Provide the [X, Y] coordinate of the cell's center where the given text is located.  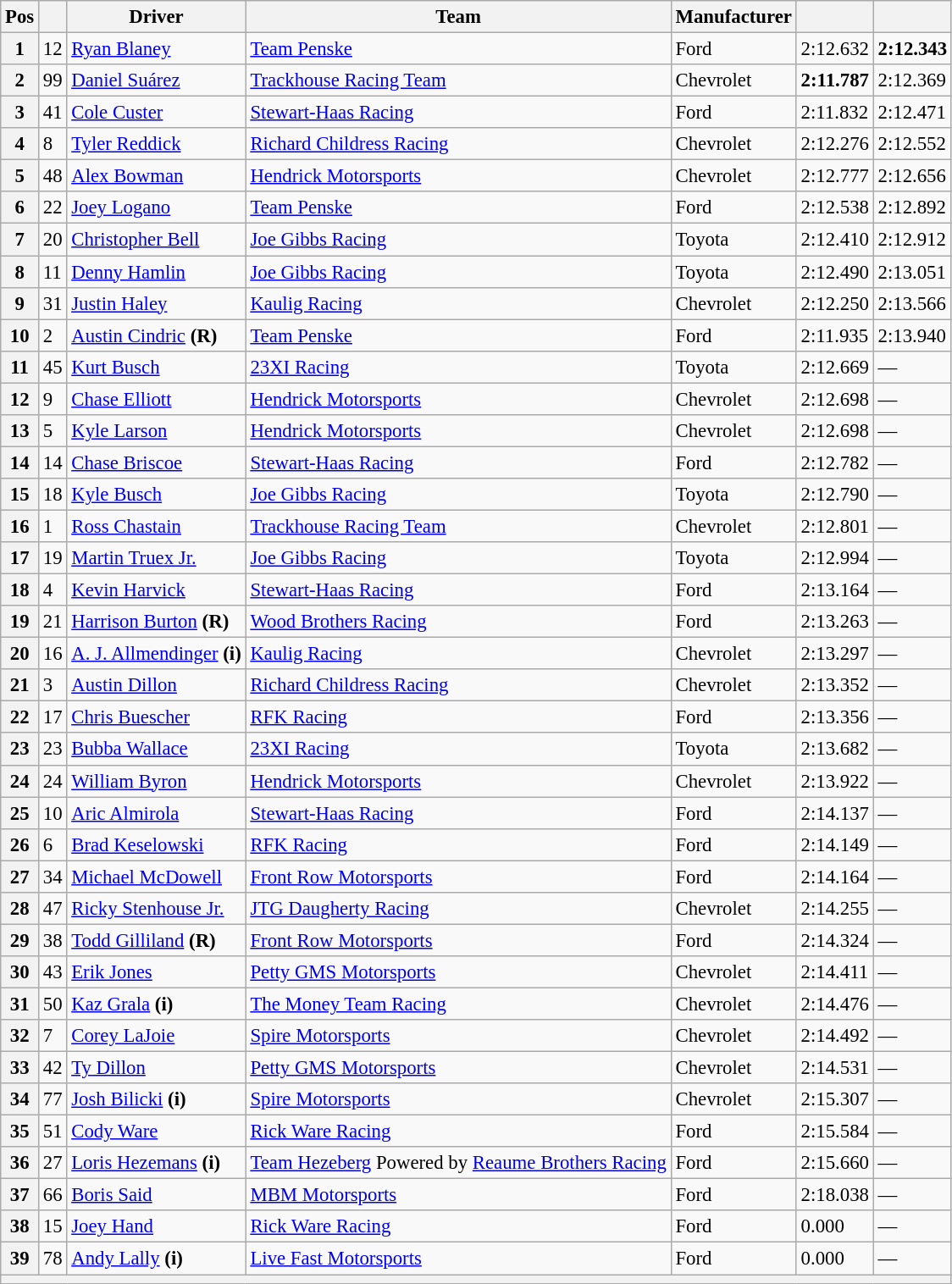
Live Fast Motorsports [458, 1259]
2:18.038 [835, 1195]
JTG Daugherty Racing [458, 909]
Justin Haley [156, 303]
Andy Lally (i) [156, 1259]
2:12.892 [912, 208]
78 [53, 1259]
2:12.782 [835, 462]
Todd Gilliland (R) [156, 940]
A. J. Allmendinger (i) [156, 654]
Wood Brothers Racing [458, 622]
2:12.656 [912, 176]
2:13.051 [912, 272]
41 [53, 113]
77 [53, 1099]
Kyle Larson [156, 431]
26 [20, 844]
2:15.660 [835, 1163]
2:12.552 [912, 144]
45 [53, 367]
35 [20, 1132]
Joey Hand [156, 1227]
2:14.492 [835, 1036]
William Byron [156, 781]
37 [20, 1195]
Team Hezeberg Powered by Reaume Brothers Racing [458, 1163]
42 [53, 1068]
MBM Motorsports [458, 1195]
Austin Cindric (R) [156, 335]
2:14.137 [835, 813]
2:12.276 [835, 144]
2:14.476 [835, 1004]
2:14.255 [835, 909]
39 [20, 1259]
Austin Dillon [156, 685]
Manufacturer [733, 17]
Cole Custer [156, 113]
Ross Chastain [156, 526]
Harrison Burton (R) [156, 622]
66 [53, 1195]
Josh Bilicki (i) [156, 1099]
2:13.297 [835, 654]
2:13.566 [912, 303]
Joey Logano [156, 208]
Christopher Bell [156, 240]
2:13.682 [835, 750]
48 [53, 176]
2:11.787 [835, 80]
Brad Keselowski [156, 844]
25 [20, 813]
36 [20, 1163]
50 [53, 1004]
30 [20, 972]
28 [20, 909]
51 [53, 1132]
2:12.490 [835, 272]
Loris Hezemans (i) [156, 1163]
2:12.790 [835, 495]
2:12.994 [835, 558]
43 [53, 972]
2:13.356 [835, 717]
2:14.324 [835, 940]
Chase Elliott [156, 399]
Boris Said [156, 1195]
Ricky Stenhouse Jr. [156, 909]
2:12.669 [835, 367]
2:14.531 [835, 1068]
2:12.410 [835, 240]
2:12.369 [912, 80]
Denny Hamlin [156, 272]
2:12.343 [912, 49]
47 [53, 909]
2:12.471 [912, 113]
Kaz Grala (i) [156, 1004]
13 [20, 431]
2:13.352 [835, 685]
2:11.935 [835, 335]
Martin Truex Jr. [156, 558]
29 [20, 940]
Kevin Harvick [156, 590]
2:12.538 [835, 208]
Kurt Busch [156, 367]
Michael McDowell [156, 877]
2:15.307 [835, 1099]
Alex Bowman [156, 176]
99 [53, 80]
32 [20, 1036]
2:12.250 [835, 303]
Ryan Blaney [156, 49]
2:13.263 [835, 622]
2:13.164 [835, 590]
2:13.922 [835, 781]
Kyle Busch [156, 495]
Tyler Reddick [156, 144]
2:12.912 [912, 240]
Team [458, 17]
2:12.632 [835, 49]
Cody Ware [156, 1132]
2:14.411 [835, 972]
Chase Briscoe [156, 462]
Ty Dillon [156, 1068]
Driver [156, 17]
33 [20, 1068]
2:15.584 [835, 1132]
2:13.940 [912, 335]
Erik Jones [156, 972]
The Money Team Racing [458, 1004]
Bubba Wallace [156, 750]
Chris Buescher [156, 717]
2:12.801 [835, 526]
Corey LaJoie [156, 1036]
Daniel Suárez [156, 80]
2:14.149 [835, 844]
Pos [20, 17]
Aric Almirola [156, 813]
2:14.164 [835, 877]
2:12.777 [835, 176]
2:11.832 [835, 113]
